Identify which cell holds the provided text, then report its (X, Y) central coordinate. 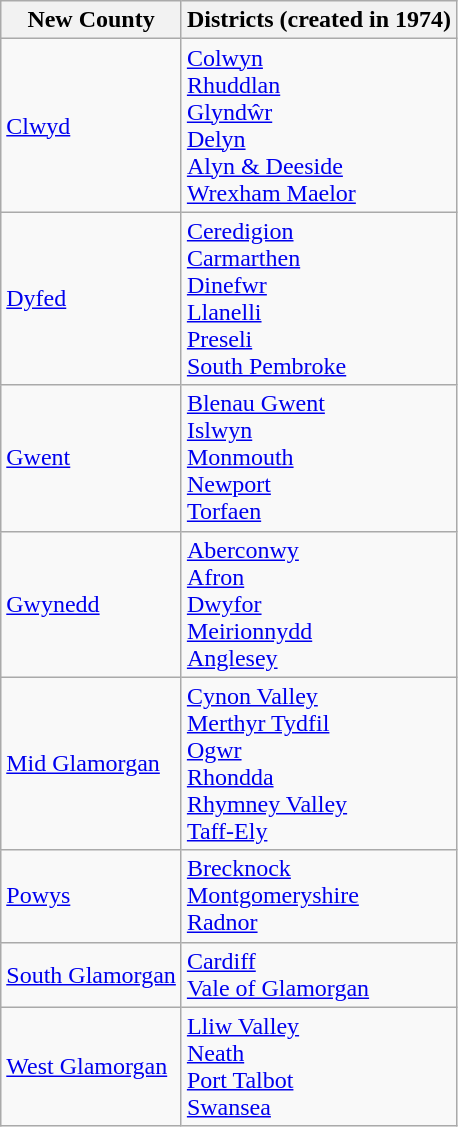
Lliw ValleyNeathPort TalbotSwansea (318, 1066)
Powys (92, 896)
West Glamorgan (92, 1066)
Blenau GwentIslwynMonmouthNewportTorfaen (318, 458)
Dyfed (92, 298)
Gwynedd (92, 604)
Mid Glamorgan (92, 764)
ColwynRhuddlanGlyndŵrDelynAlyn & DeesideWrexham Maelor (318, 126)
Districts (created in 1974) (318, 20)
AberconwyAfronDwyforMeirionnyddAnglesey (318, 604)
South Glamorgan (92, 974)
Clwyd (92, 126)
CeredigionCarmarthenDinefwrLlanelliPreseliSouth Pembroke (318, 298)
BrecknockMontgomeryshireRadnor (318, 896)
CardiffVale of Glamorgan (318, 974)
Cynon ValleyMerthyr TydfilOgwrRhonddaRhymney ValleyTaff-Ely (318, 764)
Gwent (92, 458)
New County (92, 20)
